Pinpoint the cell where the given text exists, returning its (X, Y) midpoint coordinate. 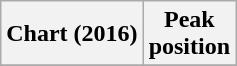
Peakposition (189, 34)
Chart (2016) (72, 34)
